Pinpoint the cell where the given text exists, returning its [X, Y] midpoint coordinate. 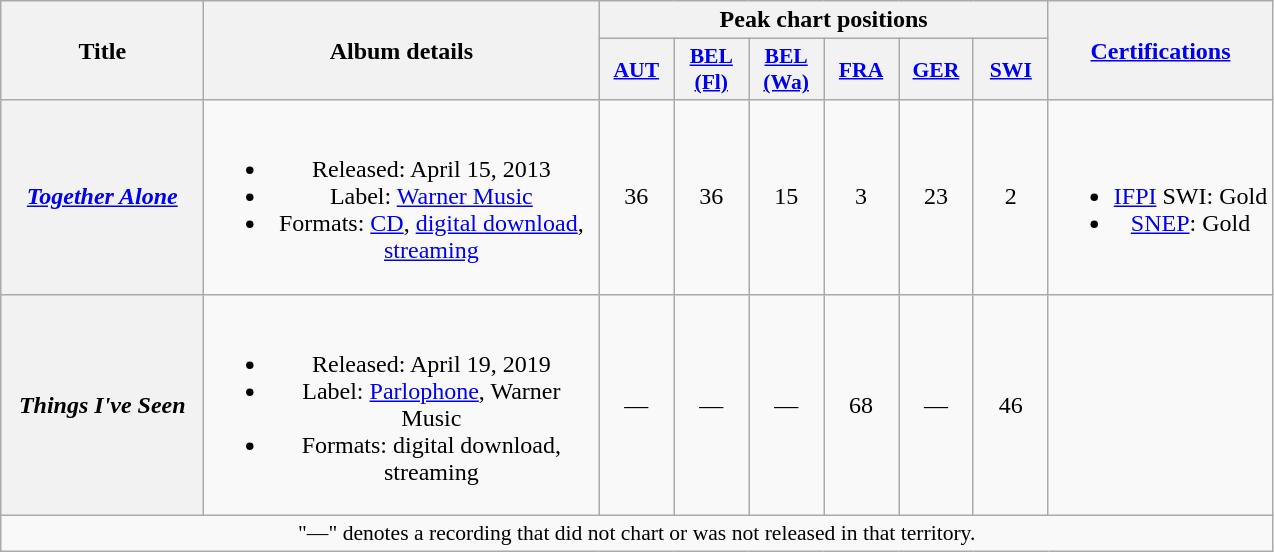
68 [862, 404]
46 [1010, 404]
BEL(Wa) [786, 70]
Certifications [1160, 50]
Released: April 15, 2013Label: Warner MusicFormats: CD, digital download, streaming [402, 197]
FRA [862, 70]
Things I've Seen [102, 404]
15 [786, 197]
GER [936, 70]
Album details [402, 50]
IFPI SWI: GoldSNEP: Gold [1160, 197]
Together Alone [102, 197]
BEL(Fl) [712, 70]
2 [1010, 197]
Peak chart positions [824, 20]
Released: April 19, 2019Label: Parlophone, Warner MusicFormats: digital download, streaming [402, 404]
Title [102, 50]
3 [862, 197]
AUT [636, 70]
23 [936, 197]
SWI [1010, 70]
"—" denotes a recording that did not chart or was not released in that territory. [637, 533]
